Provide the [x, y] coordinate of the cell's center where the given text is located.  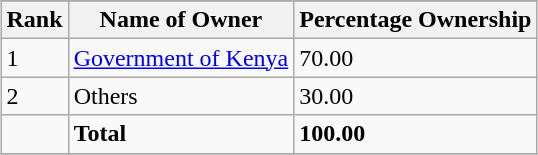
Total [181, 134]
2 [34, 96]
Percentage Ownership [416, 20]
1 [34, 58]
Rank [34, 20]
70.00 [416, 58]
Government of Kenya [181, 58]
100.00 [416, 134]
30.00 [416, 96]
Others [181, 96]
Name of Owner [181, 20]
